Capture the cell that displays the provided text and extract its (x, y) central coordinate. 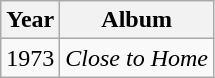
1973 (30, 58)
Album (137, 20)
Year (30, 20)
Close to Home (137, 58)
